Identify which cell holds the provided text, then report its (x, y) central coordinate. 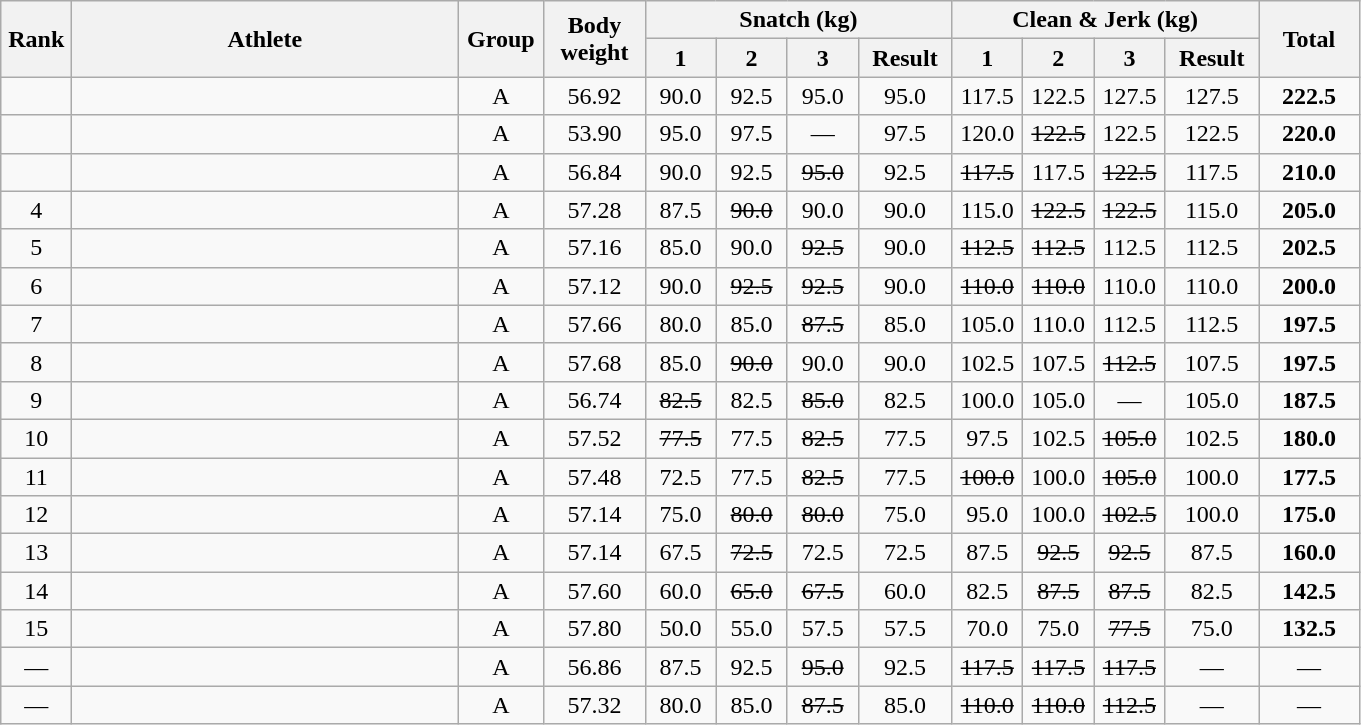
57.32 (594, 705)
5 (36, 248)
177.5 (1308, 477)
160.0 (1308, 553)
50.0 (680, 629)
205.0 (1308, 210)
14 (36, 591)
132.5 (1308, 629)
15 (36, 629)
Group (501, 39)
65.0 (752, 591)
Rank (36, 39)
11 (36, 477)
9 (36, 400)
187.5 (1308, 400)
56.92 (594, 96)
Snatch (kg) (798, 20)
222.5 (1308, 96)
57.16 (594, 248)
57.12 (594, 286)
10 (36, 438)
57.66 (594, 324)
70.0 (988, 629)
120.0 (988, 134)
200.0 (1308, 286)
8 (36, 362)
57.80 (594, 629)
175.0 (1308, 515)
12 (36, 515)
57.48 (594, 477)
6 (36, 286)
4 (36, 210)
13 (36, 553)
57.60 (594, 591)
210.0 (1308, 172)
57.52 (594, 438)
57.68 (594, 362)
56.84 (594, 172)
180.0 (1308, 438)
220.0 (1308, 134)
56.74 (594, 400)
Athlete (265, 39)
Body weight (594, 39)
57.28 (594, 210)
55.0 (752, 629)
142.5 (1308, 591)
Total (1308, 39)
53.90 (594, 134)
Clean & Jerk (kg) (1106, 20)
202.5 (1308, 248)
7 (36, 324)
56.86 (594, 667)
